From the cell containing the given text, extract its center point as [X, Y] coordinate. 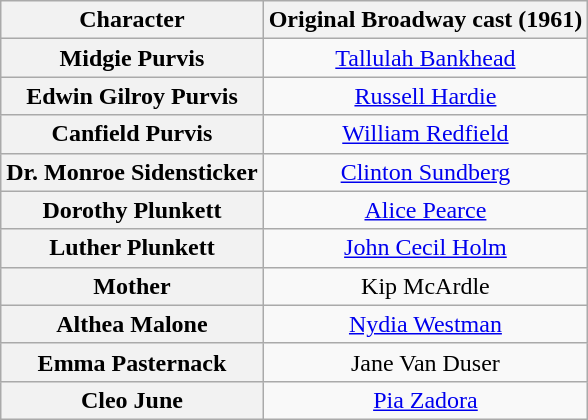
John Cecil Holm [426, 248]
Mother [132, 286]
Original Broadway cast (1961) [426, 20]
Tallulah Bankhead [426, 58]
Character [132, 20]
Kip McArdle [426, 286]
Russell Hardie [426, 96]
Luther Plunkett [132, 248]
Nydia Westman [426, 324]
Clinton Sundberg [426, 172]
Edwin Gilroy Purvis [132, 96]
Jane Van Duser [426, 362]
Dr. Monroe Sidensticker [132, 172]
Pia Zadora [426, 400]
Canfield Purvis [132, 134]
Dorothy Plunkett [132, 210]
William Redfield [426, 134]
Althea Malone [132, 324]
Emma Pasternack [132, 362]
Midgie Purvis [132, 58]
Cleo June [132, 400]
Alice Pearce [426, 210]
